Locate the cell with the specified text and output its (x, y) center coordinate. 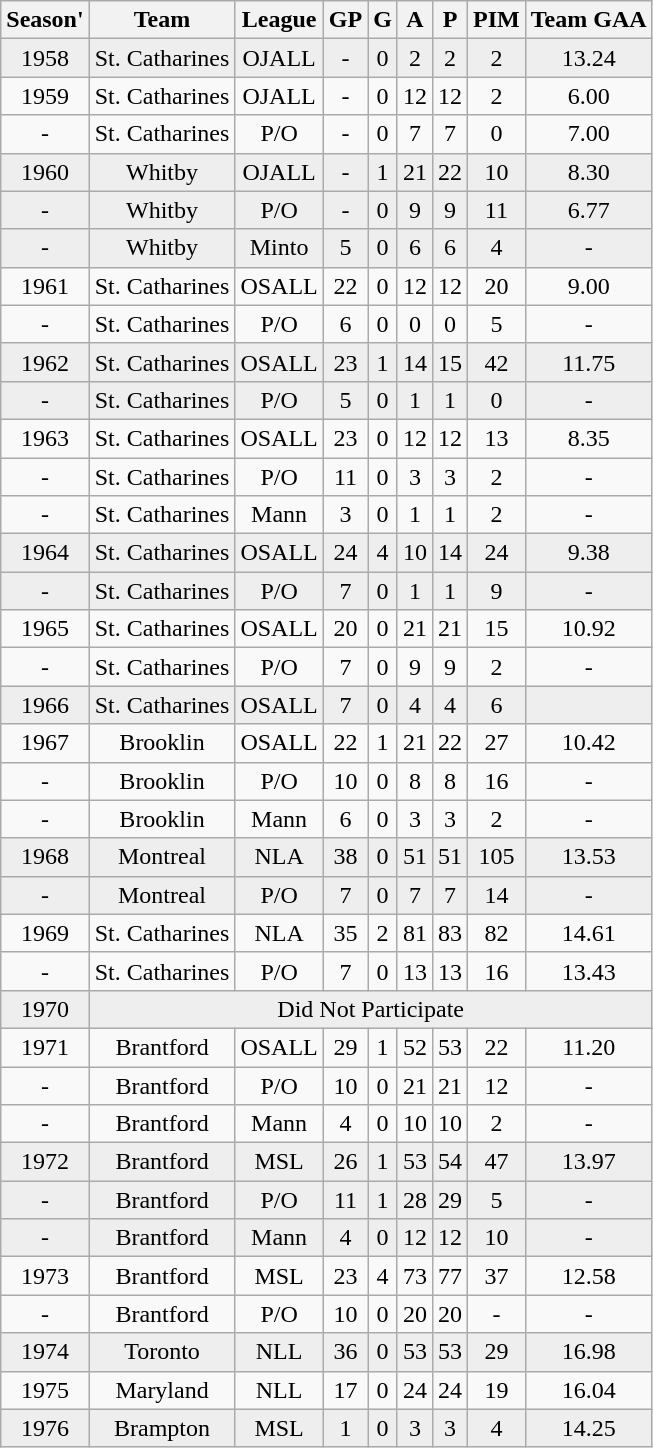
13.43 (588, 971)
28 (414, 1200)
19 (497, 1390)
Team GAA (588, 20)
League (279, 20)
13.24 (588, 58)
8.35 (588, 438)
47 (497, 1162)
1967 (45, 743)
1961 (45, 286)
1968 (45, 857)
13.97 (588, 1162)
14.25 (588, 1428)
A (414, 20)
1962 (45, 362)
11.20 (588, 1047)
1969 (45, 933)
10.42 (588, 743)
105 (497, 857)
16.98 (588, 1352)
38 (345, 857)
1959 (45, 96)
Season' (45, 20)
Brampton (162, 1428)
1966 (45, 705)
PIM (497, 20)
Maryland (162, 1390)
1963 (45, 438)
54 (450, 1162)
Toronto (162, 1352)
1976 (45, 1428)
12.58 (588, 1276)
1970 (45, 1009)
1973 (45, 1276)
Did Not Participate (370, 1009)
1971 (45, 1047)
11.75 (588, 362)
GP (345, 20)
Minto (279, 248)
1958 (45, 58)
73 (414, 1276)
1965 (45, 629)
8.30 (588, 172)
82 (497, 933)
6.00 (588, 96)
6.77 (588, 210)
Team (162, 20)
27 (497, 743)
9.38 (588, 553)
7.00 (588, 134)
17 (345, 1390)
1975 (45, 1390)
77 (450, 1276)
81 (414, 933)
P (450, 20)
52 (414, 1047)
13.53 (588, 857)
1960 (45, 172)
26 (345, 1162)
36 (345, 1352)
14.61 (588, 933)
83 (450, 933)
G (383, 20)
9.00 (588, 286)
1964 (45, 553)
10.92 (588, 629)
1972 (45, 1162)
1974 (45, 1352)
37 (497, 1276)
16.04 (588, 1390)
42 (497, 362)
35 (345, 933)
